Return the [X, Y] coordinate for the center point of the cell that contains the specified text.  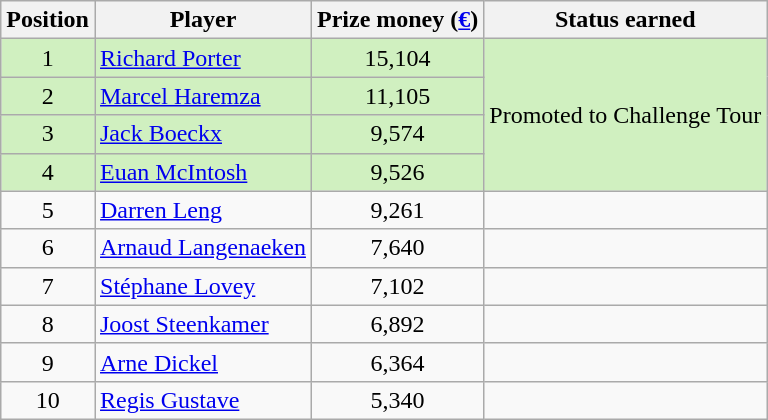
6,892 [397, 324]
11,105 [397, 96]
7 [48, 286]
5 [48, 210]
9 [48, 362]
Darren Leng [202, 210]
6,364 [397, 362]
Jack Boeckx [202, 134]
7,640 [397, 248]
4 [48, 172]
Promoted to Challenge Tour [626, 115]
Arne Dickel [202, 362]
2 [48, 96]
Joost Steenkamer [202, 324]
7,102 [397, 286]
9,574 [397, 134]
3 [48, 134]
Marcel Haremza [202, 96]
Stéphane Lovey [202, 286]
Euan McIntosh [202, 172]
15,104 [397, 58]
9,526 [397, 172]
Status earned [626, 20]
10 [48, 400]
Regis Gustave [202, 400]
Prize money (€) [397, 20]
Player [202, 20]
1 [48, 58]
Richard Porter [202, 58]
8 [48, 324]
6 [48, 248]
9,261 [397, 210]
5,340 [397, 400]
Position [48, 20]
Arnaud Langenaeken [202, 248]
